For the text-containing cell, return its midpoint in (x, y) coordinate format. 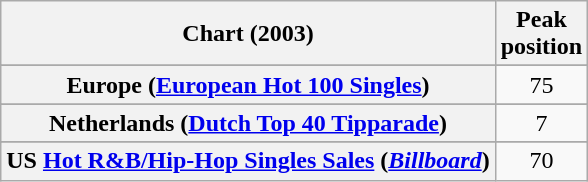
US Hot R&B/Hip-Hop Singles Sales (Billboard) (248, 161)
Europe (European Hot 100 Singles) (248, 85)
75 (541, 85)
Peakposition (541, 34)
Netherlands (Dutch Top 40 Tipparade) (248, 123)
70 (541, 161)
Chart (2003) (248, 34)
7 (541, 123)
